Detect which cell encompasses the target text, then output its (X, Y) center coordinate. 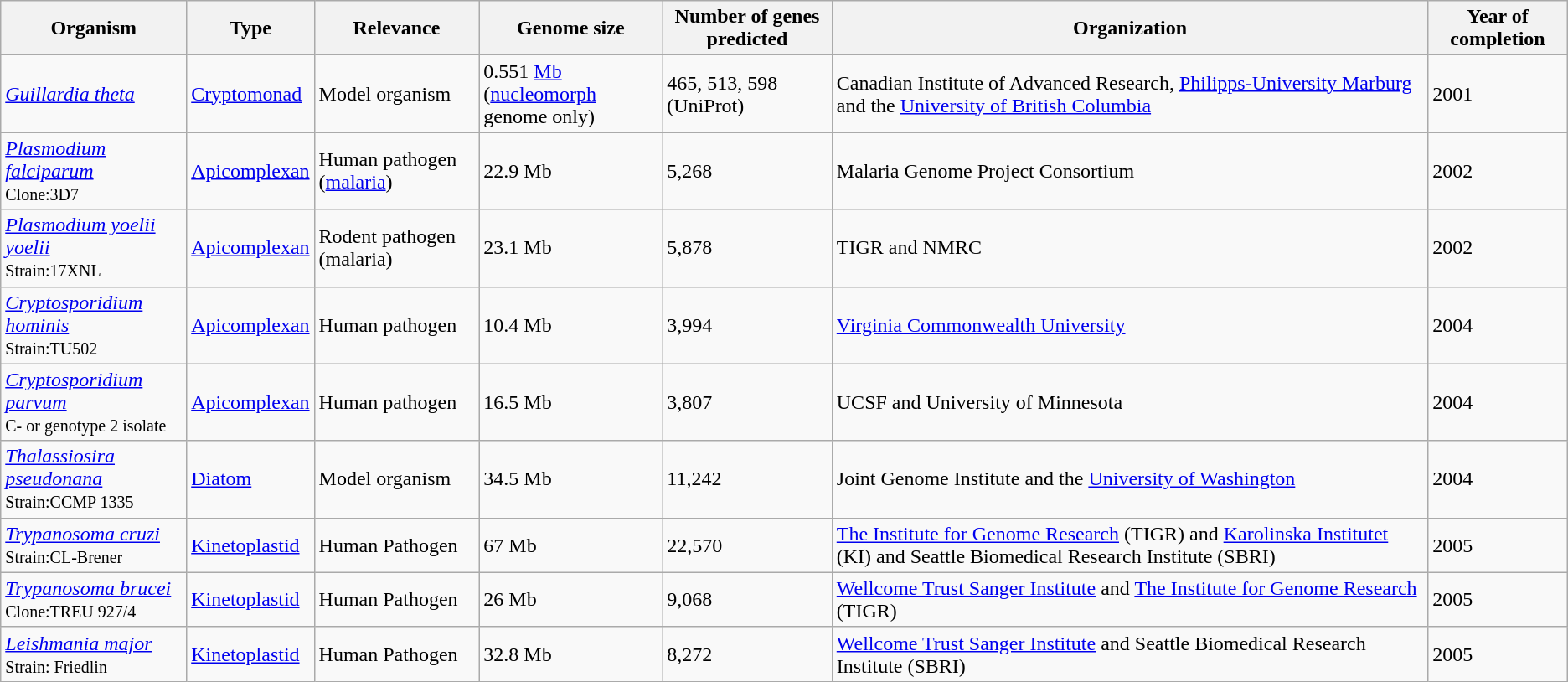
Joint Genome Institute and the University of Washington (1129, 479)
16.5 Mb (571, 402)
Human pathogen (malaria) (397, 171)
Type (250, 28)
11,242 (747, 479)
Virginia Commonwealth University (1129, 325)
Organism (94, 28)
Diatom (250, 479)
34.5 Mb (571, 479)
67 Mb (571, 545)
2001 (1498, 94)
Leishmania majorStrain: Friedlin (94, 654)
22.9 Mb (571, 171)
Canadian Institute of Advanced Research, Philipps-University Marburg and the University of British Columbia (1129, 94)
TIGR and NMRC (1129, 248)
3,807 (747, 402)
Trypanosoma bruceiClone:TREU 927/4 (94, 600)
Guillardia theta (94, 94)
Wellcome Trust Sanger Institute and The Institute for Genome Research (TIGR) (1129, 600)
Cryptosporidium parvumC- or genotype 2 isolate (94, 402)
5,268 (747, 171)
26 Mb (571, 600)
Organization (1129, 28)
32.8 Mb (571, 654)
10.4 Mb (571, 325)
22,570 (747, 545)
Year of completion (1498, 28)
9,068 (747, 600)
Thalassiosira pseudonanaStrain:CCMP 1335 (94, 479)
Plasmodium falciparumClone:3D7 (94, 171)
23.1 Mb (571, 248)
Trypanosoma cruziStrain:CL-Brener (94, 545)
The Institute for Genome Research (TIGR) and Karolinska Institutet (KI) and Seattle Biomedical Research Institute (SBRI) (1129, 545)
Relevance (397, 28)
Plasmodium yoelii yoeliiStrain:17XNL (94, 248)
Cryptomonad (250, 94)
Rodent pathogen (malaria) (397, 248)
3,994 (747, 325)
Genome size (571, 28)
Wellcome Trust Sanger Institute and Seattle Biomedical Research Institute (SBRI) (1129, 654)
465, 513, 598 (UniProt) (747, 94)
Cryptosporidium hominisStrain:TU502 (94, 325)
Malaria Genome Project Consortium (1129, 171)
8,272 (747, 654)
Number of genes predicted (747, 28)
0.551 Mb(nucleomorph genome only) (571, 94)
UCSF and University of Minnesota (1129, 402)
5,878 (747, 248)
